Scan for the cell matching the given text and deliver its [X, Y] coordinate at center. 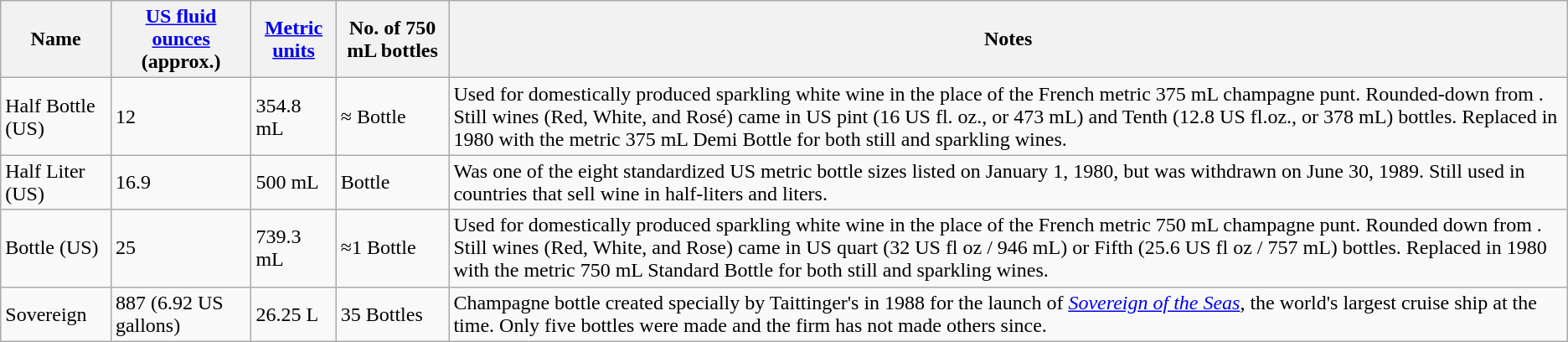
887 (6.92 US gallons) [181, 313]
Bottle [392, 183]
Metric units [293, 39]
25 [181, 248]
Notes [1008, 39]
Half Liter (US) [56, 183]
26.25 L [293, 313]
≈ Bottle [392, 117]
Sovereign [56, 313]
35 Bottles [392, 313]
≈1 Bottle [392, 248]
354.8 mL [293, 117]
16.9 [181, 183]
No. of 750 mL bottles [392, 39]
500 mL [293, 183]
Name [56, 39]
Half Bottle (US) [56, 117]
12 [181, 117]
739.3 mL [293, 248]
Bottle (US) [56, 248]
US fluid ounces (approx.) [181, 39]
